From the cell containing the given text, extract its center point as (X, Y) coordinate. 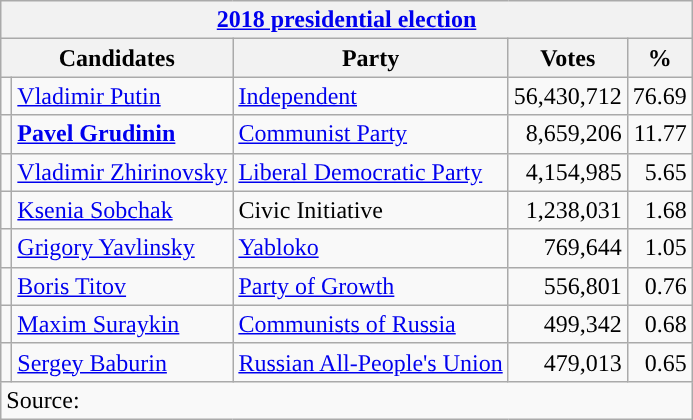
1.68 (660, 210)
Vladimir Zhirinovsky (122, 172)
1.05 (660, 248)
Candidates (117, 58)
Independent (370, 96)
1,238,031 (568, 210)
769,644 (568, 248)
4,154,985 (568, 172)
Party (370, 58)
479,013 (568, 362)
0.65 (660, 362)
Yabloko (370, 248)
Ksenia Sobchak (122, 210)
Maxim Suraykin (122, 324)
556,801 (568, 286)
56,430,712 (568, 96)
Russian All-People's Union (370, 362)
Pavel Grudinin (122, 134)
Grigory Yavlinsky (122, 248)
Sergey Baburin (122, 362)
76.69 (660, 96)
11.77 (660, 134)
8,659,206 (568, 134)
2018 presidential election (347, 20)
% (660, 58)
Vladimir Putin (122, 96)
Civic Initiative (370, 210)
499,342 (568, 324)
Party of Growth (370, 286)
Votes (568, 58)
Communist Party (370, 134)
Liberal Democratic Party (370, 172)
Source: (347, 400)
Communists of Russia (370, 324)
0.68 (660, 324)
0.76 (660, 286)
5.65 (660, 172)
Boris Titov (122, 286)
